Scan for the cell matching the given text and deliver its [x, y] coordinate at center. 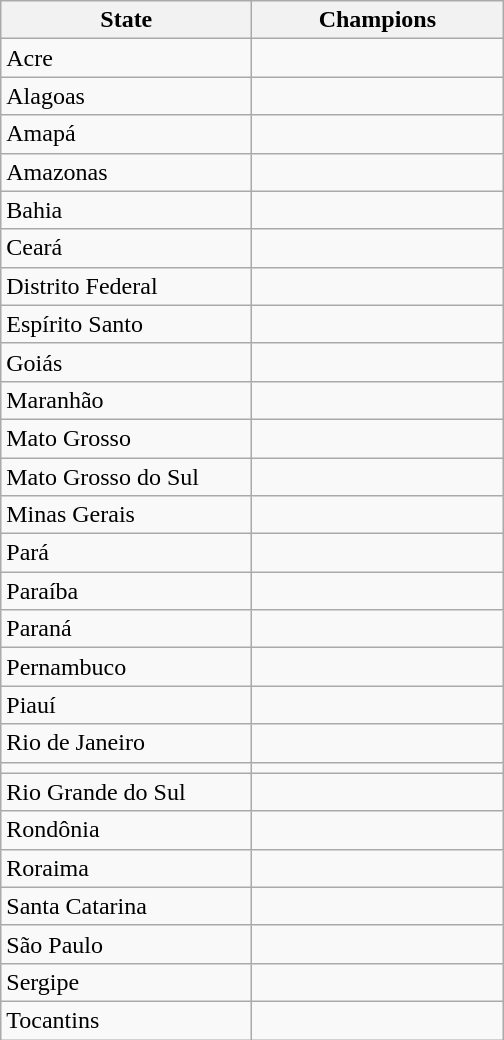
Maranhão [126, 400]
Amapá [126, 134]
Rio de Janeiro [126, 743]
Champions [378, 20]
Roraima [126, 868]
Minas Gerais [126, 515]
Distrito Federal [126, 286]
Piauí [126, 705]
Alagoas [126, 96]
Goiás [126, 362]
Mato Grosso [126, 438]
Acre [126, 58]
Paraná [126, 629]
Mato Grosso do Sul [126, 477]
Pará [126, 553]
São Paulo [126, 944]
Amazonas [126, 172]
Santa Catarina [126, 906]
Pernambuco [126, 667]
Tocantins [126, 1020]
Bahia [126, 210]
Ceará [126, 248]
Rio Grande do Sul [126, 792]
Rondônia [126, 830]
Espírito Santo [126, 324]
Paraíba [126, 591]
State [126, 20]
Sergipe [126, 982]
